Locate the cell with the specified text and output its (X, Y) center coordinate. 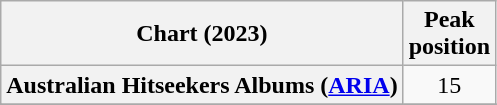
Peakposition (449, 34)
Chart (2023) (202, 34)
15 (449, 85)
Australian Hitseekers Albums (ARIA) (202, 85)
